Return [X, Y] of the center of cell containing provided text 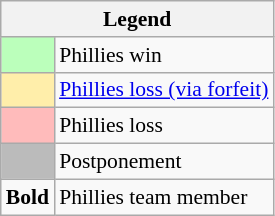
Phillies loss (via forfeit) [164, 90]
Legend [138, 19]
Phillies team member [164, 197]
Phillies loss [164, 126]
Bold [28, 197]
Postponement [164, 162]
Phillies win [164, 55]
